Capture the cell that displays the provided text and extract its (X, Y) central coordinate. 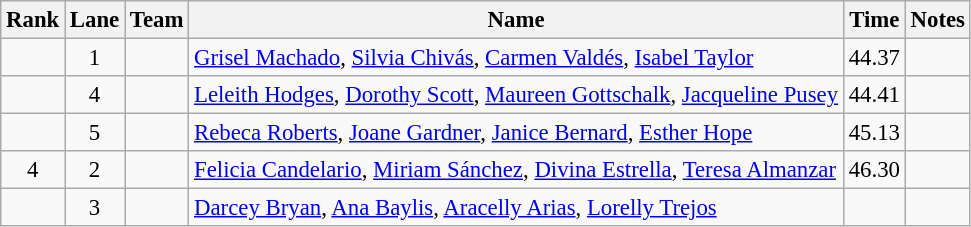
3 (95, 208)
Notes (938, 20)
Lane (95, 20)
Felicia Candelario, Miriam Sánchez, Divina Estrella, Teresa Almanzar (516, 170)
Rank (33, 20)
Grisel Machado, Silvia Chivás, Carmen Valdés, Isabel Taylor (516, 58)
46.30 (874, 170)
Darcey Bryan, Ana Baylis, Aracelly Arias, Lorelly Trejos (516, 208)
1 (95, 58)
5 (95, 133)
Team (157, 20)
Time (874, 20)
2 (95, 170)
Rebeca Roberts, Joane Gardner, Janice Bernard, Esther Hope (516, 133)
Leleith Hodges, Dorothy Scott, Maureen Gottschalk, Jacqueline Pusey (516, 95)
44.41 (874, 95)
Name (516, 20)
45.13 (874, 133)
44.37 (874, 58)
